Detect which cell encompasses the target text, then output its (X, Y) center coordinate. 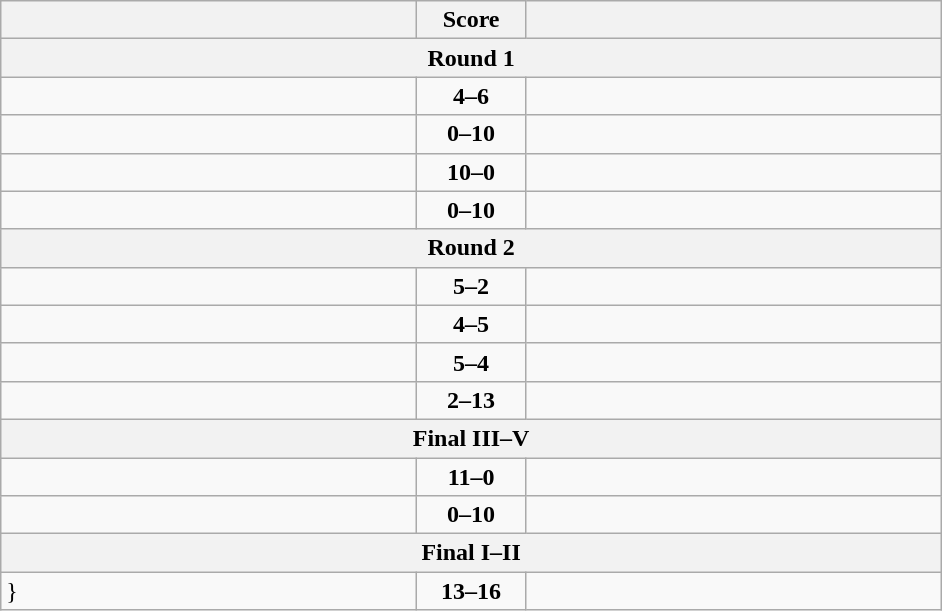
5–4 (472, 362)
4–5 (472, 324)
Round 1 (472, 58)
Round 2 (472, 248)
Final III–V (472, 438)
13–16 (472, 591)
Score (472, 20)
4–6 (472, 96)
5–2 (472, 286)
2–13 (472, 400)
} (209, 591)
11–0 (472, 477)
Final I–II (472, 553)
10–0 (472, 172)
